Search for the cell housing the specified text and yield its (X, Y) center coordinate. 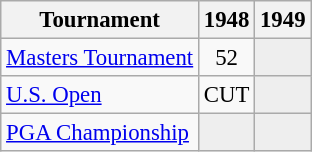
52 (227, 58)
1948 (227, 20)
PGA Championship (100, 133)
U.S. Open (100, 95)
Tournament (100, 20)
Masters Tournament (100, 58)
CUT (227, 95)
1949 (283, 20)
